For the text-containing cell, return its midpoint in [X, Y] coordinate format. 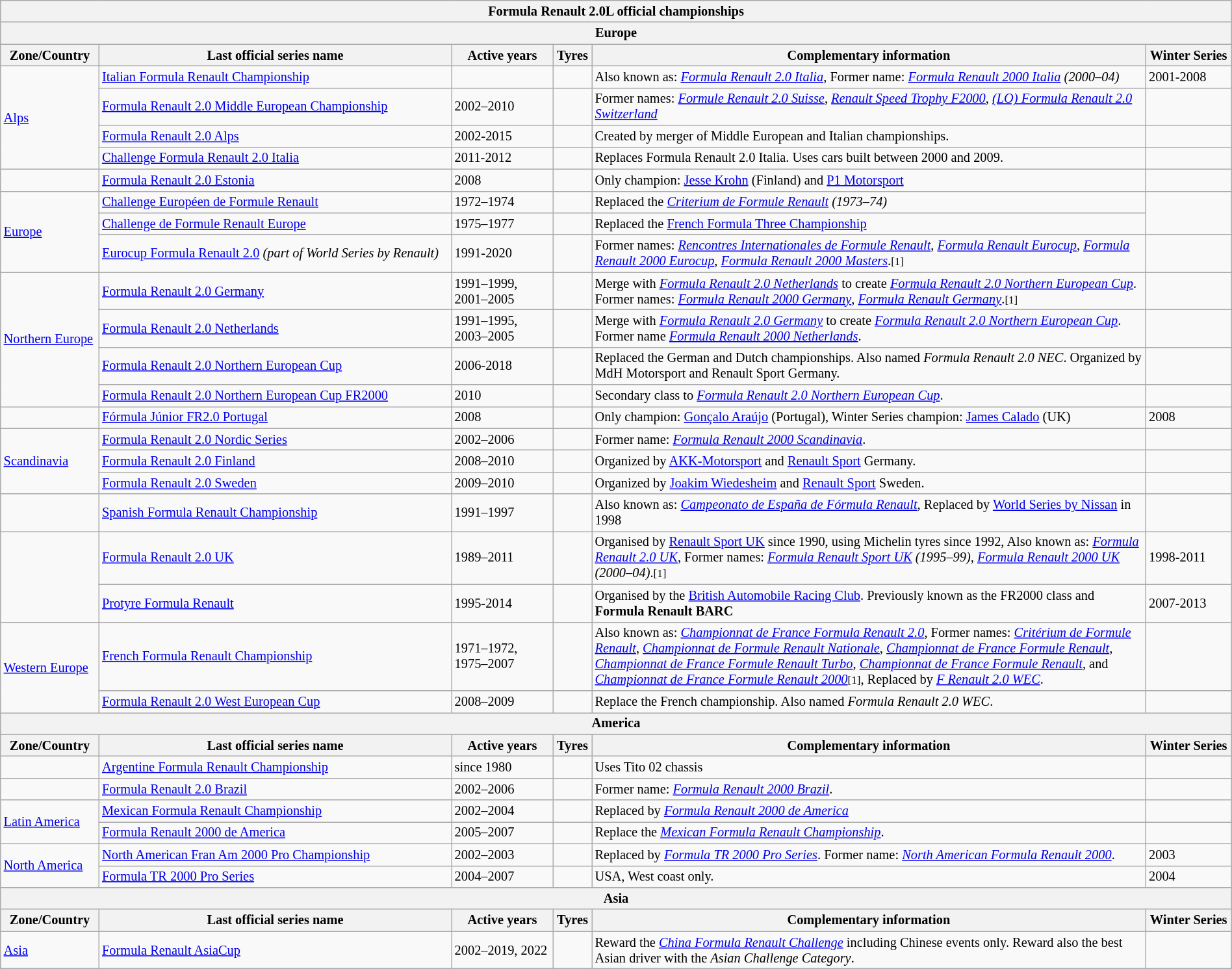
2011-2012 [503, 158]
French Formula Renault Championship [276, 656]
Mexican Formula Renault Championship [276, 811]
Replace the French championship. Also named Formula Renault 2.0 WEC. [869, 701]
Formula Renault 2.0 Alps [276, 136]
Challenge de Formule Renault Europe [276, 224]
1991–1997 [503, 513]
Formula Renault 2.0 West European Cup [276, 701]
1995-2014 [503, 603]
Replaces Formula Renault 2.0 Italia. Uses cars built between 2000 and 2009. [869, 158]
Replaced the German and Dutch championships. Also named Formula Renault 2.0 NEC. Organized by MdH Motorsport and Renault Sport Germany. [869, 366]
Only champion: Jesse Krohn (Finland) and P1 Motorsport [869, 180]
USA, West coast only. [869, 877]
Formula Renault AsiaCup [276, 950]
Formula Renault 2.0 Germany [276, 291]
Formula Renault 2.0 UK [276, 558]
Formula Renault 2.0L official championships [616, 11]
Formula Renault 2.0 Middle European Championship [276, 107]
Formula Renault 2000 de America [276, 833]
Former names: Rencontres Internationales de Formule Renault, Formula Renault Eurocup, Formula Renault 2000 Eurocup, Formula Renault 2000 Masters.[1] [869, 253]
Replaced the Criterium de Formule Renault (1973–74) [869, 202]
North America [49, 866]
Organized by Joakim Wiedesheim and Renault Sport Sweden. [869, 483]
Formula Renault 2.0 Nordic Series [276, 439]
Italian Formula Renault Championship [276, 77]
Formula Renault 2.0 Finland [276, 461]
1991–1999,2001–2005 [503, 291]
Created by merger of Middle European and Italian championships. [869, 136]
Former name: Formula Renault 2000 Brazil. [869, 789]
2006-2018 [503, 366]
2001-2008 [1188, 77]
2004 [1188, 877]
Formula Renault 2.0 Sweden [276, 483]
1975–1977 [503, 224]
Alps [49, 117]
1991–1995,2003–2005 [503, 328]
Formula TR 2000 Pro Series [276, 877]
Challenge Formula Renault 2.0 Italia [276, 158]
Fórmula Júnior FR2.0 Portugal [276, 417]
Formula Renault 2.0 Northern European Cup FR2000 [276, 396]
Replaced by Formula TR 2000 Pro Series. Former name: North American Formula Renault 2000. [869, 855]
1972–1974 [503, 202]
Also known as: Campeonato de España de Fórmula Renault, Replaced by World Series by Nissan in 1998 [869, 513]
since 1980 [503, 767]
Formula Renault 2.0 Netherlands [276, 328]
Only champion: Gonçalo Araújo (Portugal), Winter Series champion: James Calado (UK) [869, 417]
2002–2004 [503, 811]
2003 [1188, 855]
1971–1972,1975–2007 [503, 656]
Uses Tito 02 chassis [869, 767]
2002-2015 [503, 136]
2005–2007 [503, 833]
Argentine Formula Renault Championship [276, 767]
2002–2003 [503, 855]
Latin America [49, 821]
Formula Renault 2.0 Northern European Cup [276, 366]
2010 [503, 396]
Replaced by Formula Renault 2000 de America [869, 811]
Merge with Formula Renault 2.0 Germany to create Formula Renault 2.0 Northern European Cup. Former name Formula Renault 2000 Netherlands. [869, 328]
2004–2007 [503, 877]
Replace the Mexican Formula Renault Championship. [869, 833]
Replaced the French Formula Three Championship [869, 224]
2007-2013 [1188, 603]
America [616, 723]
2008–2010 [503, 461]
Eurocup Formula Renault 2.0 (part of World Series by Renault) [276, 253]
2008–2009 [503, 701]
North American Fran Am 2000 Pro Championship [276, 855]
1991-2020 [503, 253]
Scandinavia [49, 461]
2009–2010 [503, 483]
1989–2011 [503, 558]
1998-2011 [1188, 558]
Organised by the British Automobile Racing Club. Previously known as the FR2000 class and Formula Renault BARC [869, 603]
2002–2010 [503, 107]
Western Europe [49, 667]
Secondary class to Formula Renault 2.0 Northern European Cup. [869, 396]
Challenge Européen de Formule Renault [276, 202]
Also known as: Formula Renault 2.0 Italia, Former name: Formula Renault 2000 Italia (2000–04) [869, 77]
Northern Europe [49, 339]
Reward the China Formula Renault Challenge including Chinese events only. Reward also the best Asian driver with the Asian Challenge Category. [869, 950]
Former name: Formula Renault 2000 Scandinavia. [869, 439]
2002–2019, 2022 [503, 950]
Spanish Formula Renault Championship [276, 513]
Organized by AKK-Motorsport and Renault Sport Germany. [869, 461]
Former names: Formule Renault 2.0 Suisse, Renault Speed Trophy F2000, (LO) Formula Renault 2.0 Switzerland [869, 107]
Protyre Formula Renault [276, 603]
Formula Renault 2.0 Brazil [276, 789]
Formula Renault 2.0 Estonia [276, 180]
